Pinpoint the cell where the given text exists, returning its (X, Y) midpoint coordinate. 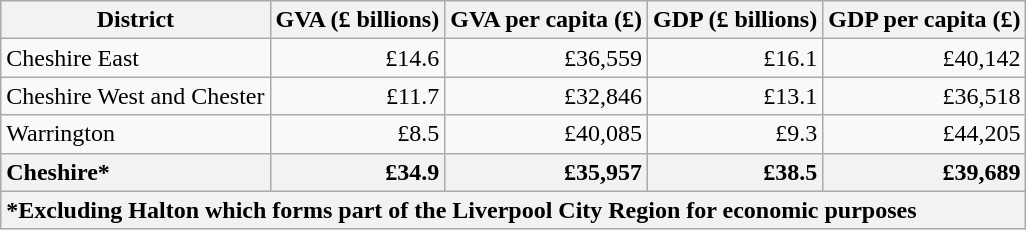
*Excluding Halton which forms part of the Liverpool City Region for economic purposes (514, 210)
£38.5 (736, 172)
£36,518 (924, 96)
£32,846 (546, 96)
£36,559 (546, 58)
£35,957 (546, 172)
GVA per capita (£) (546, 20)
GDP per capita (£) (924, 20)
Cheshire* (136, 172)
£44,205 (924, 134)
GDP (£ billions) (736, 20)
£16.1 (736, 58)
Cheshire West and Chester (136, 96)
GVA (£ billions) (358, 20)
£11.7 (358, 96)
Warrington (136, 134)
£39,689 (924, 172)
£14.6 (358, 58)
£8.5 (358, 134)
£9.3 (736, 134)
£13.1 (736, 96)
£40,142 (924, 58)
£34.9 (358, 172)
Cheshire East (136, 58)
£40,085 (546, 134)
District (136, 20)
